Search for the cell housing the specified text and yield its [x, y] center coordinate. 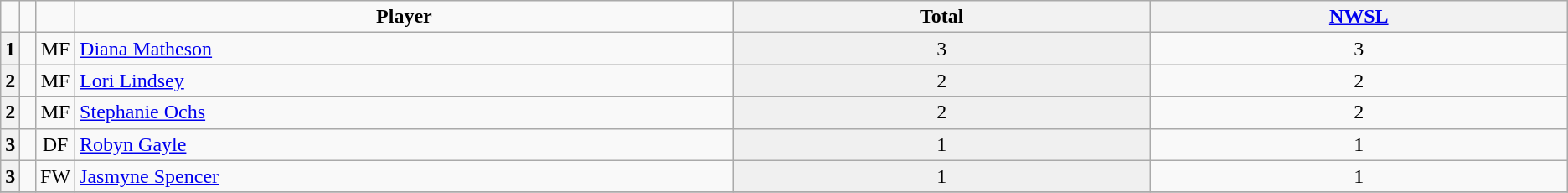
NWSL [1359, 17]
Diana Matheson [405, 49]
FW [55, 176]
Stephanie Ochs [405, 112]
Player [405, 17]
Total [941, 17]
DF [55, 144]
Robyn Gayle [405, 144]
Jasmyne Spencer [405, 176]
Lori Lindsey [405, 81]
